Identify which cell holds the provided text, then report its [X, Y] central coordinate. 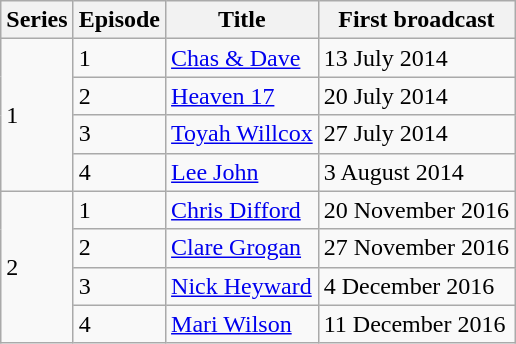
27 July 2014 [416, 134]
4 December 2016 [416, 286]
Chas & Dave [242, 58]
27 November 2016 [416, 248]
Episode [119, 20]
Series [37, 20]
Chris Difford [242, 210]
20 November 2016 [416, 210]
Heaven 17 [242, 96]
11 December 2016 [416, 324]
Nick Heyward [242, 286]
20 July 2014 [416, 96]
Title [242, 20]
3 August 2014 [416, 172]
Toyah Willcox [242, 134]
Clare Grogan [242, 248]
13 July 2014 [416, 58]
First broadcast [416, 20]
Lee John [242, 172]
Mari Wilson [242, 324]
